Capture the cell that displays the provided text and extract its (x, y) central coordinate. 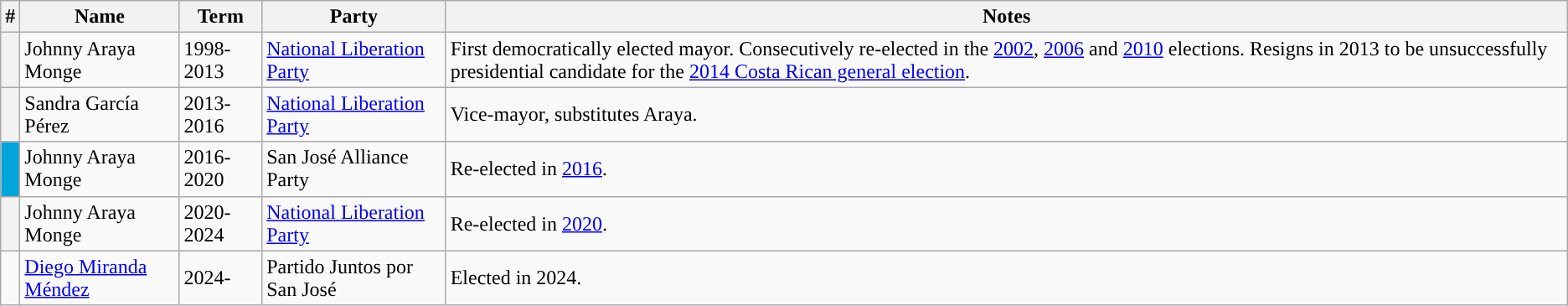
2020-2024 (221, 223)
Party (353, 17)
2016-2020 (221, 169)
Re-elected in 2020. (1007, 223)
Term (221, 17)
Name (100, 17)
# (10, 17)
Diego Miranda Méndez (100, 278)
Notes (1007, 17)
2013-2016 (221, 114)
Elected in 2024. (1007, 278)
Re-elected in 2016. (1007, 169)
San José Alliance Party (353, 169)
Vice-mayor, substitutes Araya. (1007, 114)
2024- (221, 278)
Sandra García Pérez (100, 114)
1998-2013 (221, 60)
Partido Juntos por San José (353, 278)
